Return the (x, y) coordinate for the center point of the cell that contains the specified text.  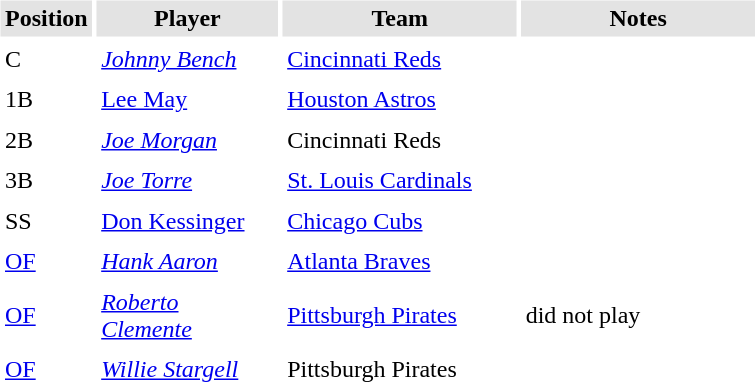
Notes (638, 18)
Joe Torre (188, 180)
St. Louis Cardinals (400, 180)
Atlanta Braves (400, 262)
1B (46, 100)
Position (46, 18)
C (46, 59)
SS (46, 221)
Lee May (188, 100)
Pittsburgh Pirates (400, 316)
Chicago Cubs (400, 221)
Don Kessinger (188, 221)
Hank Aaron (188, 262)
Johnny Bench (188, 59)
Houston Astros (400, 100)
did not play (638, 316)
2B (46, 140)
Joe Morgan (188, 140)
Player (188, 18)
Team (400, 18)
Roberto Clemente (188, 316)
3B (46, 180)
